Return (X, Y) of the center of cell containing provided text 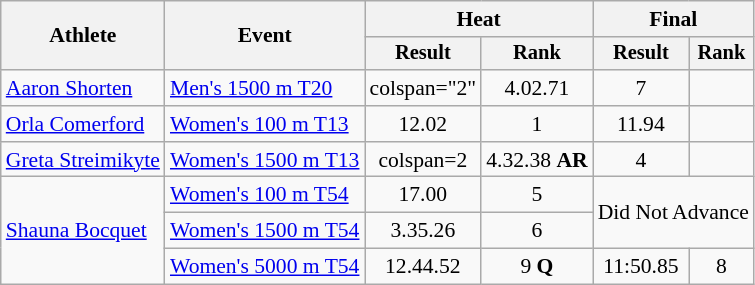
Shauna Bocquet (83, 230)
8 (722, 267)
11.94 (641, 124)
colspan=2 (422, 160)
Heat (478, 19)
4 (641, 160)
Men's 1500 m T20 (265, 88)
6 (536, 231)
4.02.71 (536, 88)
9 Q (536, 267)
7 (641, 88)
Orla Comerford (83, 124)
3.35.26 (422, 231)
Event (265, 36)
12.02 (422, 124)
11:50.85 (641, 267)
Women's 100 m T13 (265, 124)
Athlete (83, 36)
Aaron Shorten (83, 88)
Women's 5000 m T54 (265, 267)
Women's 1500 m T54 (265, 231)
Women's 1500 m T13 (265, 160)
colspan="2" (422, 88)
Did Not Advance (674, 212)
Final (674, 19)
4.32.38 AR (536, 160)
Greta Streimikyte (83, 160)
12.44.52 (422, 267)
Women's 100 m T54 (265, 195)
5 (536, 195)
1 (536, 124)
17.00 (422, 195)
